Capture the cell that displays the provided text and extract its (x, y) central coordinate. 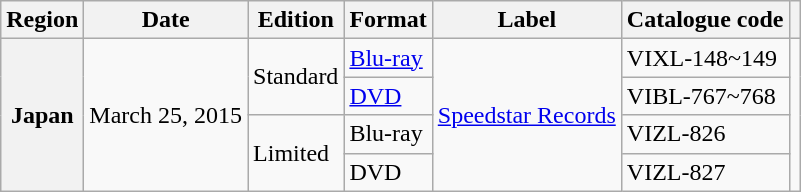
Speedstar Records (526, 115)
Limited (296, 153)
March 25, 2015 (166, 115)
Format (388, 20)
Standard (296, 77)
VIZL-826 (705, 134)
VIZL-827 (705, 172)
Label (526, 20)
Catalogue code (705, 20)
VIXL-148~149 (705, 58)
Japan (42, 115)
Date (166, 20)
Edition (296, 20)
VIBL-767~768 (705, 96)
Region (42, 20)
